Determine the [x, y] coordinate at the center of the cell enclosing the given text.  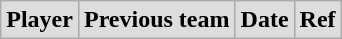
Player [40, 20]
Date [264, 20]
Previous team [156, 20]
Ref [318, 20]
